Pinpoint the cell where the given text exists, returning its [x, y] midpoint coordinate. 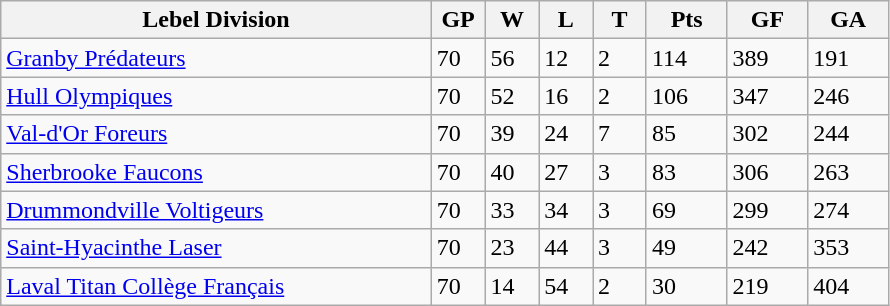
12 [566, 58]
244 [848, 134]
114 [686, 58]
306 [768, 172]
Val-d'Or Foreurs [216, 134]
27 [566, 172]
33 [512, 210]
GF [768, 20]
14 [512, 286]
34 [566, 210]
52 [512, 96]
347 [768, 96]
263 [848, 172]
246 [848, 96]
W [512, 20]
49 [686, 248]
242 [768, 248]
404 [848, 286]
85 [686, 134]
T [620, 20]
L [566, 20]
Granby Prédateurs [216, 58]
54 [566, 286]
39 [512, 134]
69 [686, 210]
219 [768, 286]
Drummondville Voltigeurs [216, 210]
40 [512, 172]
23 [512, 248]
GP [458, 20]
389 [768, 58]
Pts [686, 20]
Lebel Division [216, 20]
Saint-Hyacinthe Laser [216, 248]
Sherbrooke Faucons [216, 172]
56 [512, 58]
Laval Titan Collège Français [216, 286]
Hull Olympiques [216, 96]
GA [848, 20]
353 [848, 248]
299 [768, 210]
106 [686, 96]
83 [686, 172]
7 [620, 134]
24 [566, 134]
274 [848, 210]
302 [768, 134]
44 [566, 248]
191 [848, 58]
30 [686, 286]
16 [566, 96]
